From the cell containing the given text, extract its center point as [X, Y] coordinate. 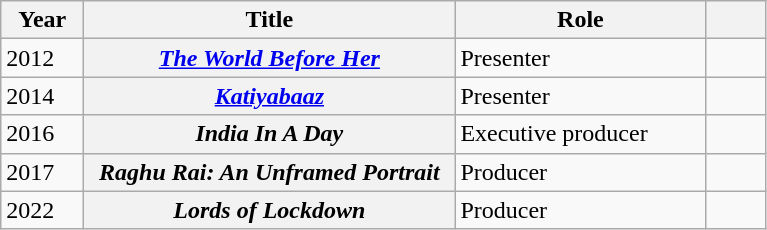
The World Before Her [270, 58]
2016 [42, 134]
Executive producer [580, 134]
2017 [42, 172]
Raghu Rai: An Unframed Portrait [270, 172]
Katiyabaaz [270, 96]
India In A Day [270, 134]
Year [42, 20]
Lords of Lockdown [270, 210]
2022 [42, 210]
Title [270, 20]
Role [580, 20]
2014 [42, 96]
2012 [42, 58]
